Return the (x, y) coordinate for the center point of the cell that contains the specified text.  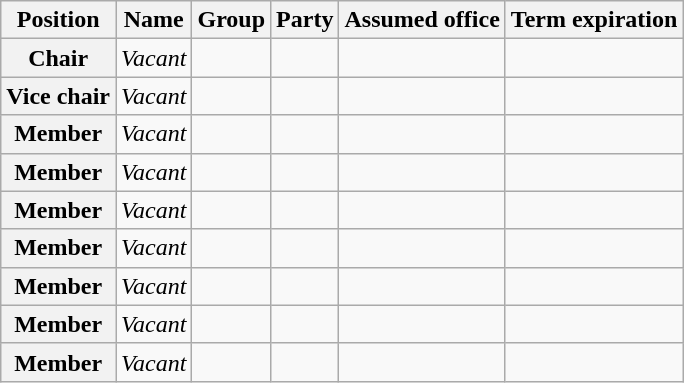
Group (232, 20)
Assumed office (422, 20)
Chair (58, 58)
Position (58, 20)
Term expiration (594, 20)
Party (305, 20)
Vice chair (58, 96)
Name (154, 20)
